Capture the cell that displays the provided text and extract its (X, Y) central coordinate. 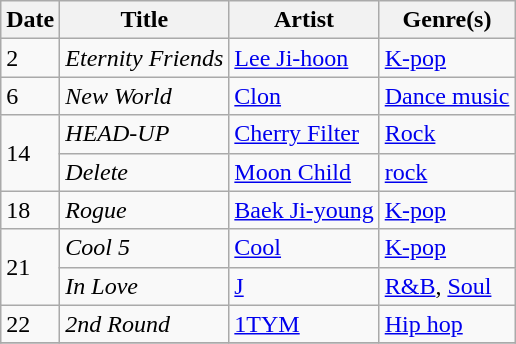
Baek Ji-young (304, 210)
Hip hop (447, 324)
In Love (144, 286)
Artist (304, 20)
Cherry Filter (304, 134)
Genre(s) (447, 20)
Lee Ji-hoon (304, 58)
Rock (447, 134)
2 (30, 58)
rock (447, 172)
Title (144, 20)
Clon (304, 96)
21 (30, 267)
14 (30, 153)
New World (144, 96)
Dance music (447, 96)
Cool (304, 248)
22 (30, 324)
J (304, 286)
Delete (144, 172)
6 (30, 96)
R&B, Soul (447, 286)
18 (30, 210)
Moon Child (304, 172)
HEAD-UP (144, 134)
Date (30, 20)
Rogue (144, 210)
1TYM (304, 324)
Cool 5 (144, 248)
Eternity Friends (144, 58)
2nd Round (144, 324)
